Provide the [x, y] coordinate of the cell's center where the given text is located.  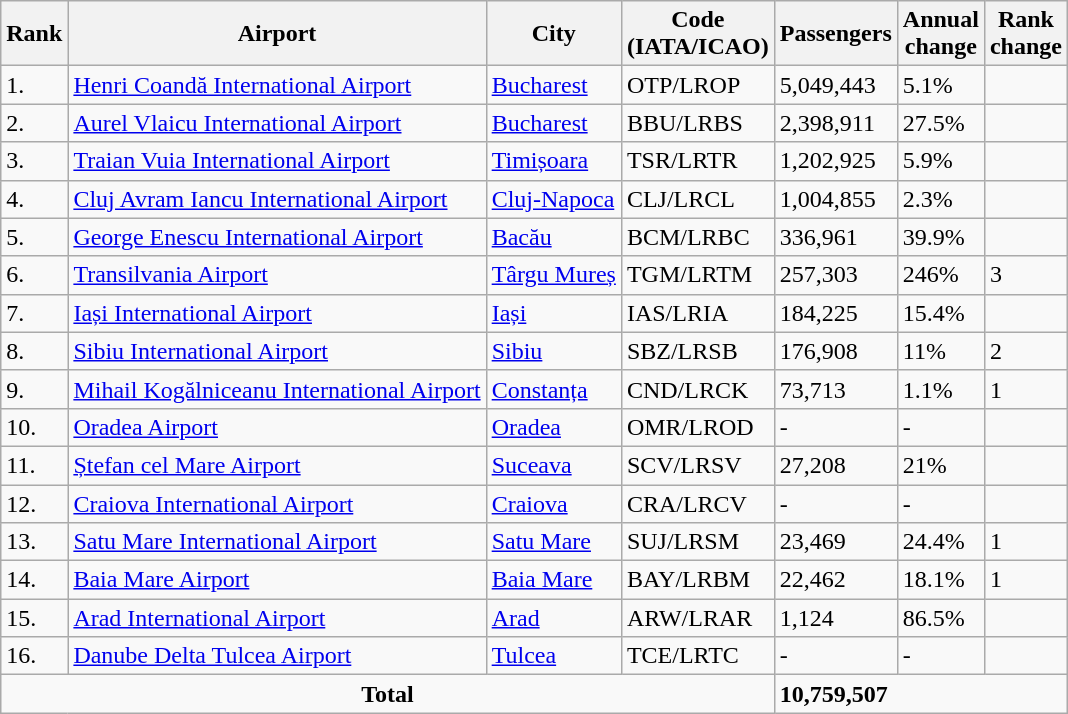
3 [1026, 275]
2,398,911 [836, 123]
TSR/LRTR [698, 161]
OTP/LROP [698, 85]
5. [34, 237]
27,208 [836, 465]
2.3% [940, 199]
13. [34, 542]
Aurel Vlaicu International Airport [277, 123]
1,004,855 [836, 199]
7. [34, 313]
1. [34, 85]
27.5% [940, 123]
ARW/LRAR [698, 618]
Târgu Mureș [554, 275]
73,713 [836, 389]
Annualchange [940, 34]
184,225 [836, 313]
18.1% [940, 580]
10. [34, 427]
Total [388, 694]
6. [34, 275]
BCM/LRBC [698, 237]
Henri Coandă International Airport [277, 85]
SCV/LRSV [698, 465]
16. [34, 656]
2. [34, 123]
City [554, 34]
Sibiu International Airport [277, 351]
Arad [554, 618]
BBU/LRBS [698, 123]
15.4% [940, 313]
Iași [554, 313]
2 [1026, 351]
Cluj-Napoca [554, 199]
Tulcea [554, 656]
21% [940, 465]
336,961 [836, 237]
Constanța [554, 389]
Cluj Avram Iancu International Airport [277, 199]
1,124 [836, 618]
Traian Vuia International Airport [277, 161]
8. [34, 351]
12. [34, 503]
OMR/LROD [698, 427]
4. [34, 199]
Passengers [836, 34]
CRA/LRCV [698, 503]
5.1% [940, 85]
15. [34, 618]
Mihail Kogălniceanu International Airport [277, 389]
Sibiu [554, 351]
TGM/LRTM [698, 275]
86.5% [940, 618]
Airport [277, 34]
CLJ/LRCL [698, 199]
Transilvania Airport [277, 275]
Satu Mare International Airport [277, 542]
Arad International Airport [277, 618]
11. [34, 465]
Suceava [554, 465]
Craiova International Airport [277, 503]
IAS/LRIA [698, 313]
Oradea Airport [277, 427]
TCE/LRTC [698, 656]
246% [940, 275]
Rank [34, 34]
Oradea [554, 427]
Iași International Airport [277, 313]
Craiova [554, 503]
23,469 [836, 542]
22,462 [836, 580]
5,049,443 [836, 85]
BAY/LRBM [698, 580]
Baia Mare Airport [277, 580]
39.9% [940, 237]
24.4% [940, 542]
1.1% [940, 389]
14. [34, 580]
SBZ/LRSB [698, 351]
George Enescu International Airport [277, 237]
Rankchange [1026, 34]
10,759,507 [920, 694]
SUJ/LRSM [698, 542]
257,303 [836, 275]
Timișoara [554, 161]
1,202,925 [836, 161]
11% [940, 351]
Baia Mare [554, 580]
9. [34, 389]
176,908 [836, 351]
Code(IATA/ICAO) [698, 34]
5.9% [940, 161]
Satu Mare [554, 542]
CND/LRCK [698, 389]
Bacău [554, 237]
Danube Delta Tulcea Airport [277, 656]
Ștefan cel Mare Airport [277, 465]
3. [34, 161]
